Detect which cell encompasses the target text, then output its [X, Y] center coordinate. 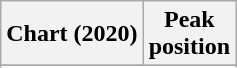
Peakposition [189, 34]
Chart (2020) [72, 34]
